Provide the (x, y) coordinate of the cell's center where the given text is located.  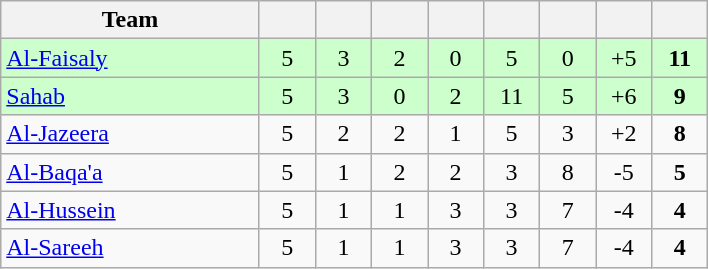
Sahab (130, 96)
Al-Jazeera (130, 134)
Al-Sareeh (130, 248)
Al-Hussein (130, 210)
+6 (624, 96)
-5 (624, 172)
9 (680, 96)
Al-Faisaly (130, 58)
Team (130, 20)
Al-Baqa'a (130, 172)
+5 (624, 58)
+2 (624, 134)
